Capture the cell that displays the provided text and extract its (X, Y) central coordinate. 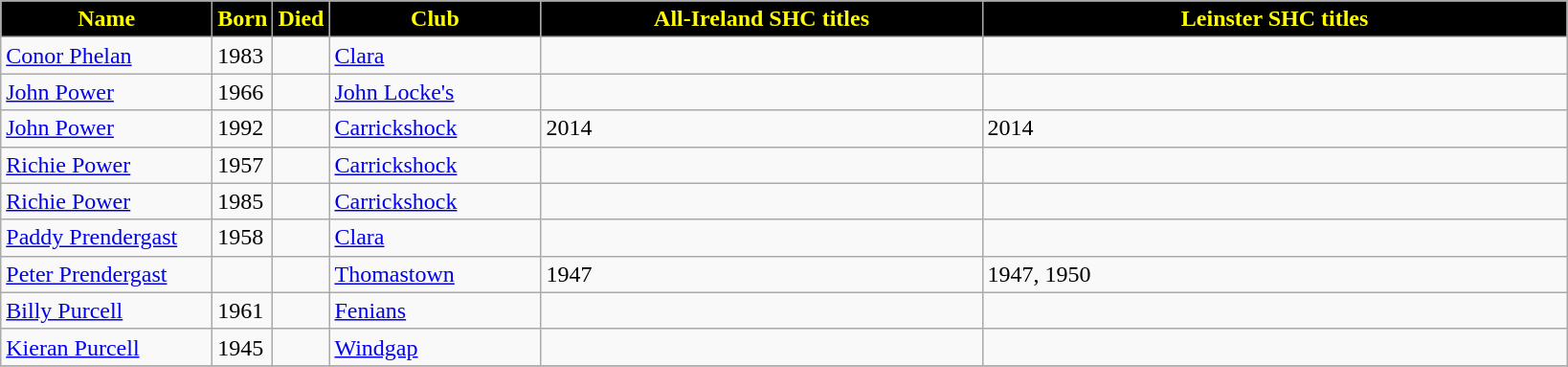
Born (243, 19)
Windgap (435, 347)
Peter Prendergast (107, 274)
Fenians (435, 310)
1945 (243, 347)
All-Ireland SHC titles (762, 19)
1985 (243, 201)
1966 (243, 92)
1992 (243, 128)
Club (435, 19)
1961 (243, 310)
Kieran Purcell (107, 347)
1958 (243, 238)
Billy Purcell (107, 310)
1983 (243, 56)
Leinster SHC titles (1275, 19)
Paddy Prendergast (107, 238)
1947 (762, 274)
1957 (243, 165)
Conor Phelan (107, 56)
Died (301, 19)
Thomastown (435, 274)
Name (107, 19)
1947, 1950 (1275, 274)
John Locke's (435, 92)
